Extract the (X, Y) coordinate from the center of the cell holding the provided text.  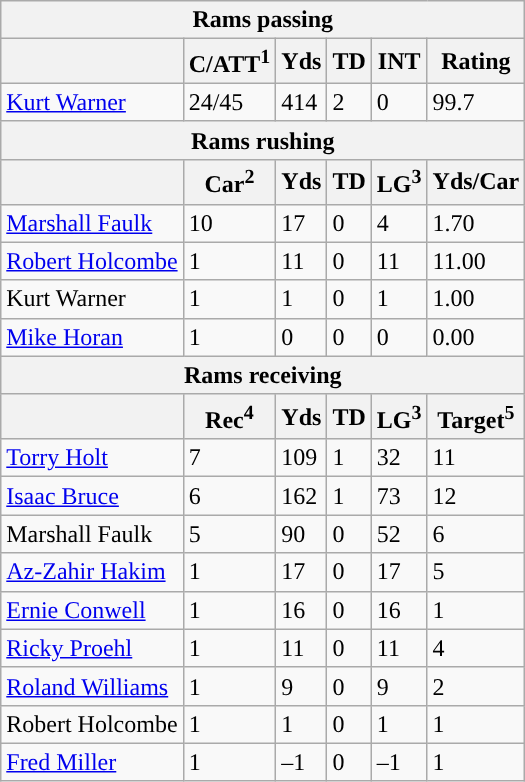
90 (302, 534)
32 (399, 458)
1.70 (476, 223)
Car2 (230, 182)
Rams rushing (263, 140)
Rating (476, 62)
INT (399, 62)
Ricky Proehl (92, 648)
162 (302, 496)
Fred Miller (92, 762)
Target5 (476, 416)
414 (302, 102)
Yds/Car (476, 182)
10 (230, 223)
11.00 (476, 261)
24/45 (230, 102)
7 (230, 458)
Roland Williams (92, 686)
Ernie Conwell (92, 610)
Torry Holt (92, 458)
109 (302, 458)
99.7 (476, 102)
Rams passing (263, 20)
Az-Zahir Hakim (92, 572)
12 (476, 496)
C/ATT1 (230, 62)
Rams receiving (263, 375)
Isaac Bruce (92, 496)
0.00 (476, 337)
52 (399, 534)
Mike Horan (92, 337)
73 (399, 496)
Rec4 (230, 416)
1.00 (476, 299)
